Return the [X, Y] coordinate for the center point of the cell that contains the specified text.  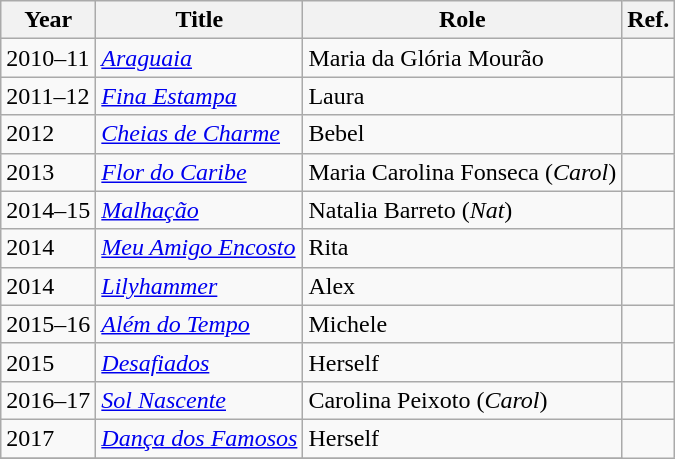
2015 [48, 362]
Maria Carolina Fonseca (Carol) [462, 172]
Além do Tempo [200, 324]
Sol Nascente [200, 400]
Malhação [200, 210]
Lilyhammer [200, 286]
Natalia Barreto (Nat) [462, 210]
2011–12 [48, 96]
2017 [48, 438]
2016–17 [48, 400]
Maria da Glória Mourão [462, 58]
Role [462, 20]
Title [200, 20]
2014–15 [48, 210]
Bebel [462, 134]
Carolina Peixoto (Carol) [462, 400]
Desafiados [200, 362]
2015–16 [48, 324]
2010–11 [48, 58]
Year [48, 20]
Cheias de Charme [200, 134]
Alex [462, 286]
2013 [48, 172]
Laura [462, 96]
Michele [462, 324]
Ref. [648, 20]
Araguaia [200, 58]
Rita [462, 248]
Fina Estampa [200, 96]
Meu Amigo Encosto [200, 248]
Dança dos Famosos [200, 438]
Flor do Caribe [200, 172]
2012 [48, 134]
